Identify which cell holds the provided text, then report its [x, y] central coordinate. 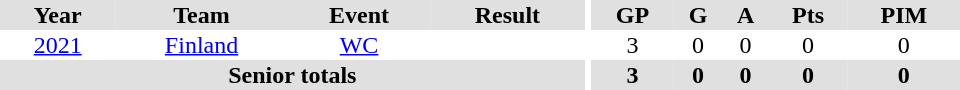
WC [359, 45]
A [746, 15]
Result [507, 15]
G [698, 15]
GP [632, 15]
PIM [904, 15]
Event [359, 15]
Year [58, 15]
2021 [58, 45]
Team [202, 15]
Senior totals [292, 75]
Pts [808, 15]
Finland [202, 45]
